Extract the (X, Y) coordinate from the center of the cell holding the provided text.  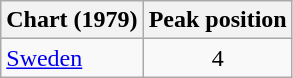
Sweden (72, 58)
Chart (1979) (72, 20)
Peak position (218, 20)
4 (218, 58)
